Identify which cell holds the provided text, then report its (x, y) central coordinate. 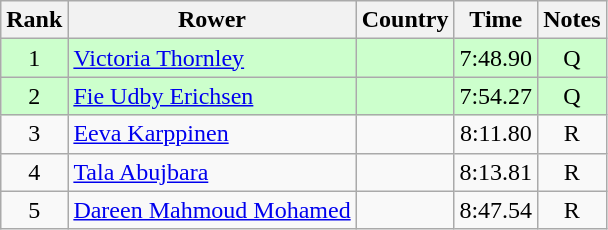
Country (405, 20)
7:54.27 (496, 96)
8:13.81 (496, 172)
Time (496, 20)
4 (34, 172)
Eeva Karppinen (212, 134)
3 (34, 134)
Tala Abujbara (212, 172)
2 (34, 96)
Fie Udby Erichsen (212, 96)
1 (34, 58)
7:48.90 (496, 58)
8:11.80 (496, 134)
Rower (212, 20)
Notes (572, 20)
5 (34, 210)
Dareen Mahmoud Mohamed (212, 210)
Victoria Thornley (212, 58)
Rank (34, 20)
8:47.54 (496, 210)
